Extract the [x, y] coordinate from the center of the cell holding the provided text.  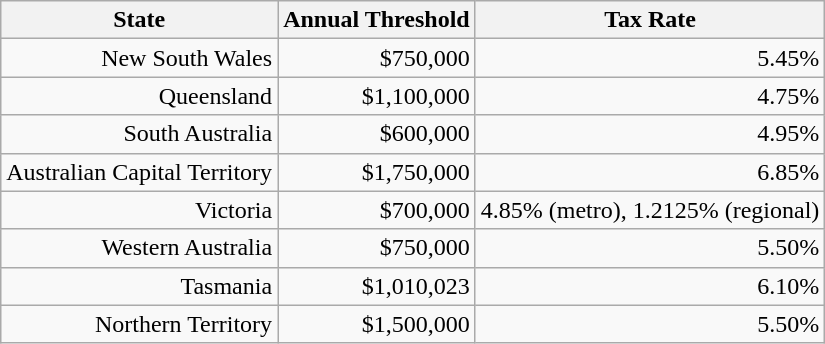
4.95% [650, 134]
Tax Rate [650, 20]
Northern Territory [140, 324]
$700,000 [377, 210]
Victoria [140, 210]
State [140, 20]
Tasmania [140, 286]
$1,010,023 [377, 286]
$600,000 [377, 134]
South Australia [140, 134]
4.85% (metro), 1.2125% (regional) [650, 210]
5.45% [650, 58]
6.85% [650, 172]
$1,100,000 [377, 96]
Annual Threshold [377, 20]
$1,750,000 [377, 172]
New South Wales [140, 58]
Queensland [140, 96]
4.75% [650, 96]
Australian Capital Territory [140, 172]
$1,500,000 [377, 324]
6.10% [650, 286]
Western Australia [140, 248]
